Extract the [x, y] coordinate from the center of the cell holding the provided text.  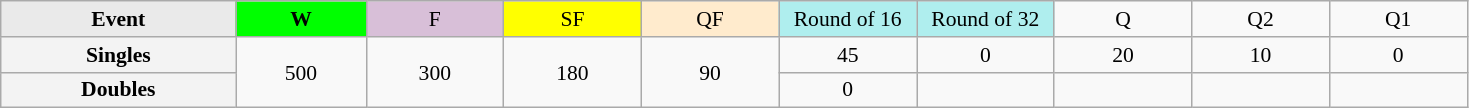
Q [1123, 19]
Round of 32 [985, 19]
Doubles [118, 90]
10 [1261, 55]
180 [573, 72]
F [435, 19]
45 [848, 55]
SF [573, 19]
Round of 16 [848, 19]
500 [301, 72]
Q1 [1398, 19]
Q2 [1261, 19]
20 [1123, 55]
Singles [118, 55]
QF [710, 19]
Event [118, 19]
300 [435, 72]
W [301, 19]
90 [710, 72]
